Scan for the cell matching the given text and deliver its (X, Y) coordinate at center. 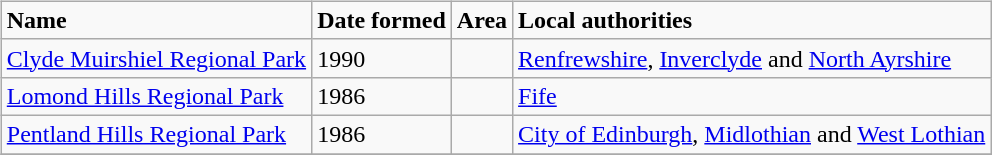
Clyde Muirshiel Regional Park (156, 58)
Area (482, 20)
Lomond Hills Regional Park (156, 96)
Name (156, 20)
Date formed (382, 20)
Local authorities (752, 20)
City of Edinburgh, Midlothian and West Lothian (752, 134)
1990 (382, 58)
Fife (752, 96)
Renfrewshire, Inverclyde and North Ayrshire (752, 58)
Pentland Hills Regional Park (156, 134)
